Search for the cell housing the specified text and yield its [X, Y] center coordinate. 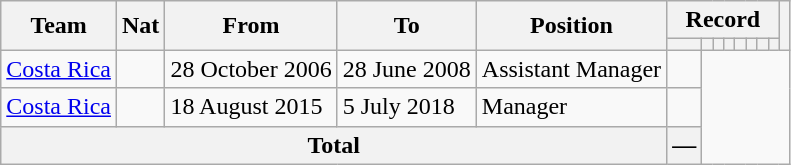
18 August 2015 [251, 107]
From [251, 26]
To [406, 26]
28 October 2006 [251, 69]
28 June 2008 [406, 69]
Nat [140, 26]
— [684, 145]
Total [334, 145]
Manager [571, 107]
Position [571, 26]
5 July 2018 [406, 107]
Team [59, 26]
Assistant Manager [571, 69]
Record [723, 20]
